Find where the given text appears and provide that cell's center as (x, y) coordinate. 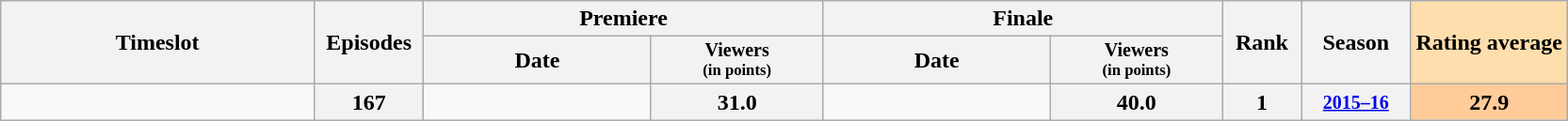
40.0 (1136, 102)
Rating average (1489, 43)
Premiere (623, 19)
167 (368, 102)
Timeslot (158, 43)
1 (1262, 102)
2015–16 (1356, 102)
27.9 (1489, 102)
Episodes (368, 43)
Finale (1023, 19)
31.0 (736, 102)
Season (1356, 43)
Rank (1262, 43)
